Identify which cell holds the provided text, then report its [X, Y] central coordinate. 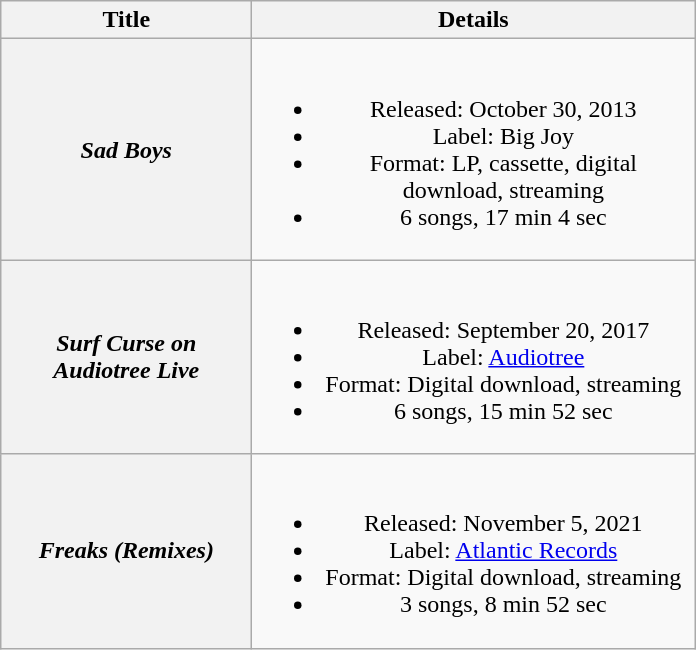
Released: September 20, 2017Label: AudiotreeFormat: Digital download, streaming6 songs, 15 min 52 sec [474, 357]
Freaks (Remixes) [126, 551]
Title [126, 20]
Sad Boys [126, 150]
Surf Curse on Audiotree Live [126, 357]
Details [474, 20]
Released: November 5, 2021Label: Atlantic RecordsFormat: Digital download, streaming3 songs, 8 min 52 sec [474, 551]
Released: October 30, 2013Label: Big JoyFormat: LP, cassette, digital download, streaming6 songs, 17 min 4 sec [474, 150]
